Find where the given text appears and provide that cell's center as [X, Y] coordinate. 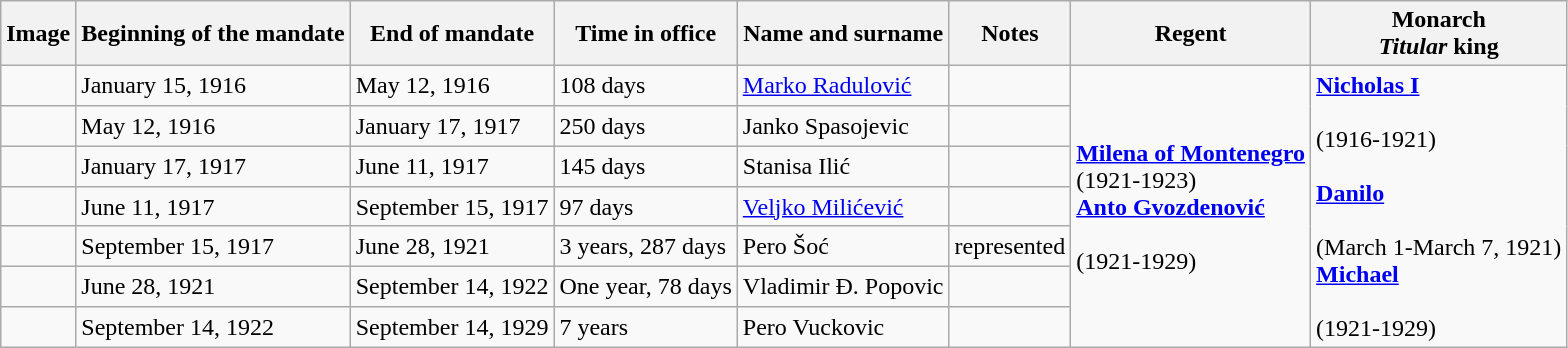
represented [1010, 246]
Beginning of the mandate [213, 34]
Nicholas I(1916-1921)Danilo(March 1-March 7, 1921)Michael(1921-1929) [1439, 206]
Vladimir Đ. Popovic [843, 287]
End of mandate [452, 34]
Notes [1010, 34]
Veljko Milićević [843, 206]
Marko Radulović [843, 86]
97 days [646, 206]
September 14, 1929 [452, 327]
3 years, 287 days [646, 246]
250 days [646, 126]
Time in office [646, 34]
Pero Vuckovic [843, 327]
One year, 78 days [646, 287]
January 15, 1916 [213, 86]
Pero Šoć [843, 246]
Janko Spasojevic [843, 126]
Name and surname [843, 34]
Milena of Montenegro(1921-1923)Anto Gvozdenović(1921-1929) [1191, 206]
145 days [646, 166]
Stanisa Ilić [843, 166]
108 days [646, 86]
Image [38, 34]
7 years [646, 327]
Regent [1191, 34]
MonarchTitular king [1439, 34]
